Determine the [X, Y] coordinate at the center of the cell enclosing the given text.  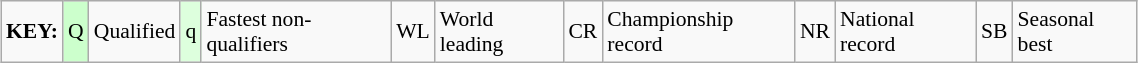
NR [815, 32]
KEY: [32, 32]
WL [413, 32]
World leading [500, 32]
Seasonal best [1075, 32]
Q [76, 32]
q [190, 32]
Championship record [698, 32]
CR [582, 32]
SB [994, 32]
Fastest non-qualifiers [296, 32]
Qualified [135, 32]
National record [906, 32]
